Capture the cell that displays the provided text and extract its [x, y] central coordinate. 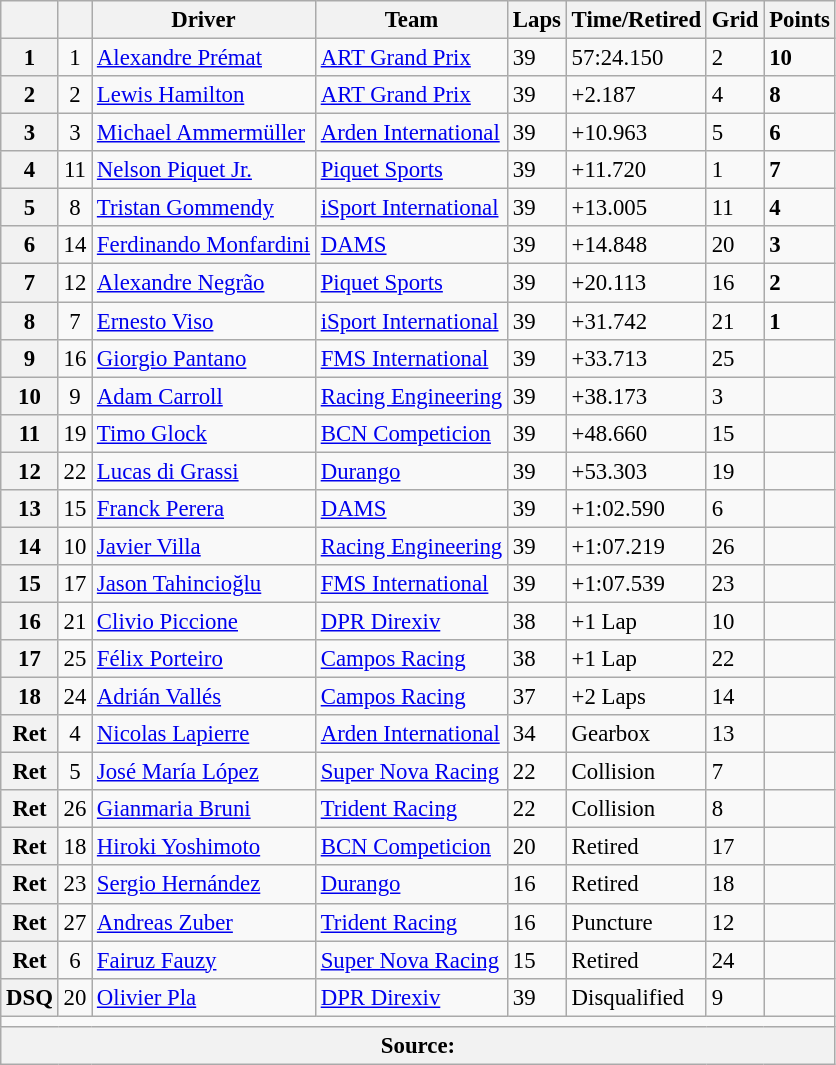
+1:07.539 [636, 584]
Tristan Gommendy [204, 208]
+13.005 [636, 208]
Ferdinando Monfardini [204, 245]
Jason Tahincioğlu [204, 584]
Hiroki Yoshimoto [204, 847]
+38.173 [636, 396]
Alexandre Prémat [204, 58]
Olivier Pla [204, 997]
Franck Perera [204, 509]
+31.742 [636, 321]
Disqualified [636, 997]
Laps [538, 20]
+33.713 [636, 358]
Giorgio Pantano [204, 358]
Javier Villa [204, 546]
Driver [204, 20]
+11.720 [636, 170]
+1:07.219 [636, 546]
+10.963 [636, 133]
DSQ [30, 997]
Adrián Vallés [204, 697]
57:24.150 [636, 58]
Team [411, 20]
Lewis Hamilton [204, 95]
Adam Carroll [204, 396]
Ernesto Viso [204, 321]
Nicolas Lapierre [204, 734]
+53.303 [636, 471]
+1:02.590 [636, 509]
+20.113 [636, 283]
Alexandre Negrão [204, 283]
34 [538, 734]
Points [800, 20]
37 [538, 697]
Félix Porteiro [204, 659]
Gianmaria Bruni [204, 809]
Grid [734, 20]
+2 Laps [636, 697]
Michael Ammermüller [204, 133]
Fairuz Fauzy [204, 960]
Sergio Hernández [204, 885]
+2.187 [636, 95]
27 [74, 922]
Lucas di Grassi [204, 471]
José María López [204, 772]
Gearbox [636, 734]
Time/Retired [636, 20]
Puncture [636, 922]
Source: [418, 1046]
Timo Glock [204, 433]
+14.848 [636, 245]
Nelson Piquet Jr. [204, 170]
+48.660 [636, 433]
Clivio Piccione [204, 621]
Andreas Zuber [204, 922]
